Return (x, y) of the center of cell containing provided text 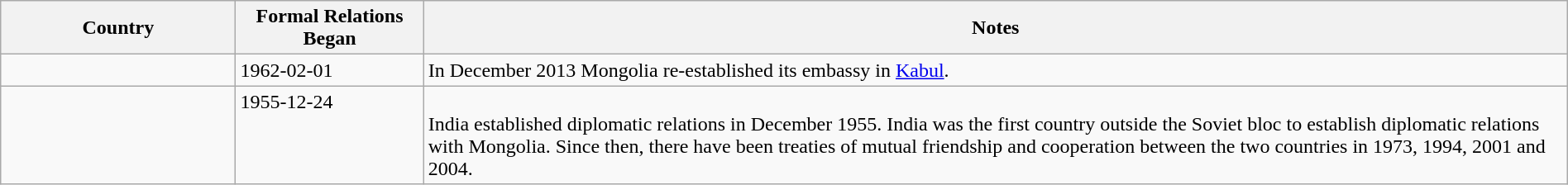
1955-12-24 (329, 135)
Country (118, 28)
Formal Relations Began (329, 28)
Notes (996, 28)
1962-02-01 (329, 70)
In December 2013 Mongolia re-established its embassy in Kabul. (996, 70)
